Output the [x, y] coordinate of the center of the cell containing the given text.  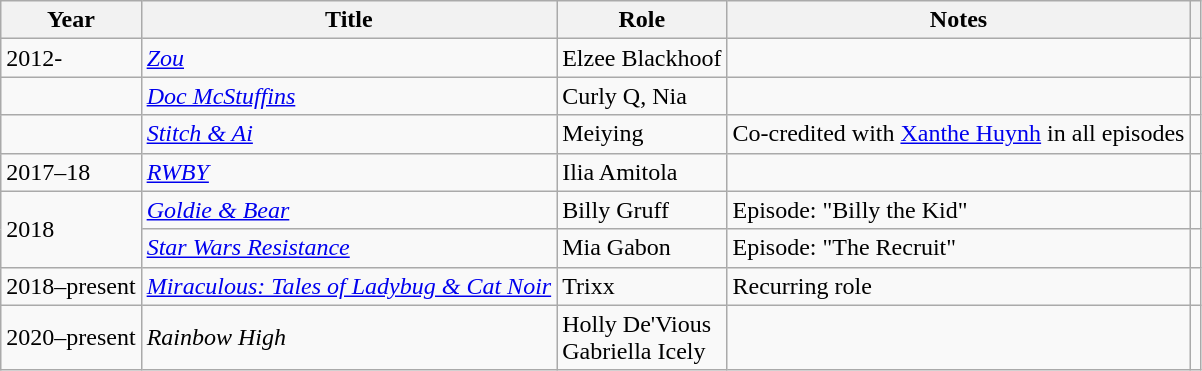
Holly De'ViousGabriella Icely [642, 338]
Co-credited with Xanthe Huynh in all episodes [958, 134]
Episode: "The Recruit" [958, 248]
Star Wars Resistance [349, 248]
Goldie & Bear [349, 210]
Ilia Amitola [642, 172]
Zou [349, 58]
Title [349, 20]
Doc McStuffins [349, 96]
Mia Gabon [642, 248]
Meiying [642, 134]
2017–18 [71, 172]
Curly Q, Nia [642, 96]
2018–present [71, 286]
2012- [71, 58]
Notes [958, 20]
2018 [71, 229]
Elzee Blackhoof [642, 58]
Trixx [642, 286]
Recurring role [958, 286]
Year [71, 20]
Miraculous: Tales of Ladybug & Cat Noir [349, 286]
Role [642, 20]
Billy Gruff [642, 210]
Stitch & Ai [349, 134]
Episode: "Billy the Kid" [958, 210]
RWBY [349, 172]
2020–present [71, 338]
Rainbow High [349, 338]
